Determine the [X, Y] coordinate at the center of the cell enclosing the given text.  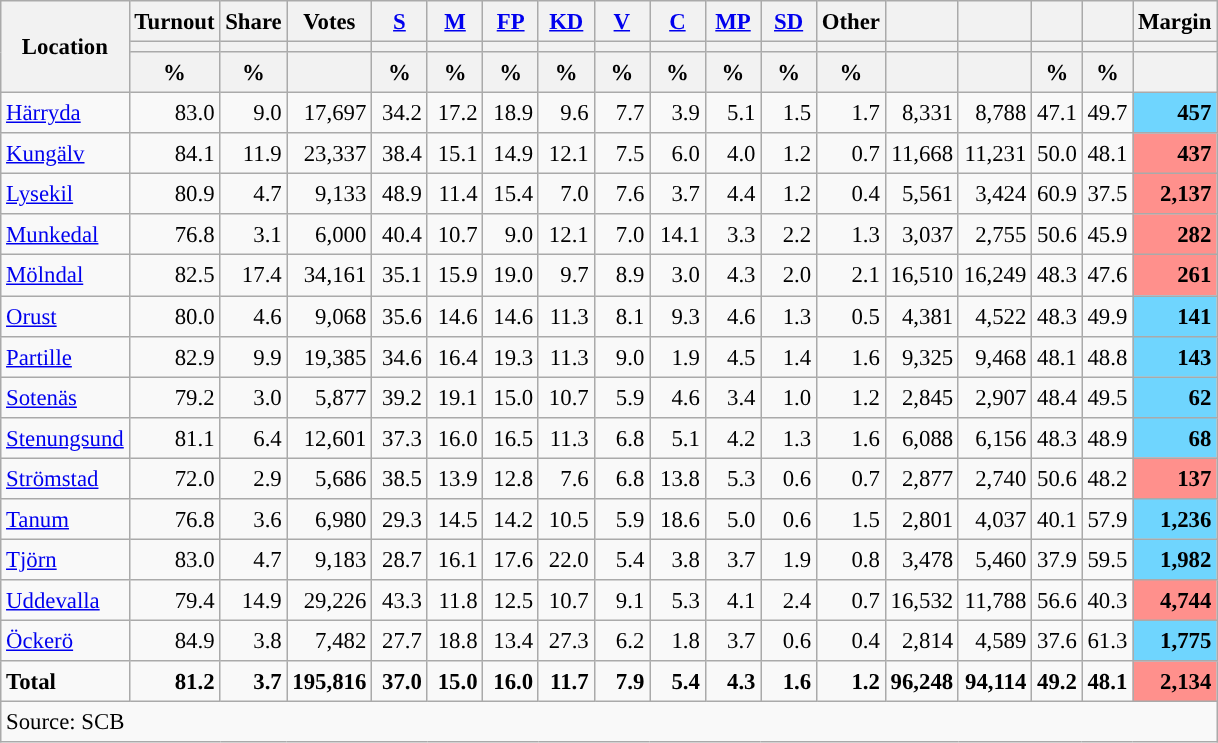
84.1 [174, 154]
15.1 [455, 154]
1,982 [1175, 560]
18.9 [511, 114]
12.8 [511, 478]
49.9 [1107, 316]
4,522 [994, 316]
60.9 [1057, 194]
37.0 [400, 682]
261 [1175, 276]
6.2 [622, 640]
1,775 [1175, 640]
2,877 [922, 478]
Tjörn [65, 560]
141 [1175, 316]
Source: SCB [609, 722]
3.9 [678, 114]
2,740 [994, 478]
1,236 [1175, 520]
195,816 [330, 682]
0.8 [850, 560]
4.5 [733, 356]
Turnout [174, 22]
Strömstad [65, 478]
5,561 [922, 194]
34.2 [400, 114]
7.7 [622, 114]
16.1 [455, 560]
3,478 [922, 560]
Total [65, 682]
9.1 [622, 600]
19.3 [511, 356]
28.7 [400, 560]
3,037 [922, 234]
15.9 [455, 276]
Other [850, 22]
34.6 [400, 356]
14.5 [455, 520]
11,668 [922, 154]
19,385 [330, 356]
62 [1175, 398]
14.2 [511, 520]
9,325 [922, 356]
3.3 [733, 234]
16,249 [994, 276]
40.1 [1057, 520]
39.2 [400, 398]
18.8 [455, 640]
6,156 [994, 438]
2,907 [994, 398]
Votes [330, 22]
49.7 [1107, 114]
13.8 [678, 478]
17.2 [455, 114]
2.1 [850, 276]
29.3 [400, 520]
2,137 [1175, 194]
49.2 [1057, 682]
82.5 [174, 276]
8.1 [622, 316]
47.1 [1057, 114]
6,088 [922, 438]
2.0 [789, 276]
9,068 [330, 316]
6,000 [330, 234]
10.5 [566, 520]
94,114 [994, 682]
4.2 [733, 438]
5,686 [330, 478]
Tanum [65, 520]
19.1 [455, 398]
40.4 [400, 234]
KD [566, 22]
48.2 [1107, 478]
6.0 [678, 154]
11,788 [994, 600]
38.4 [400, 154]
11.9 [254, 154]
11.7 [566, 682]
Share [254, 22]
2,845 [922, 398]
4,744 [1175, 600]
29,226 [330, 600]
Mölndal [65, 276]
68 [1175, 438]
FP [511, 22]
35.6 [400, 316]
35.1 [400, 276]
1.0 [789, 398]
37.9 [1057, 560]
6,980 [330, 520]
143 [1175, 356]
56.6 [1057, 600]
2,801 [922, 520]
23,337 [330, 154]
19.0 [511, 276]
40.3 [1107, 600]
V [622, 22]
Kungälv [65, 154]
C [678, 22]
13.4 [511, 640]
34,161 [330, 276]
84.9 [174, 640]
3,424 [994, 194]
5,460 [994, 560]
282 [1175, 234]
Orust [65, 316]
16,532 [922, 600]
8,788 [994, 114]
S [400, 22]
Lysekil [65, 194]
11,231 [994, 154]
4,037 [994, 520]
7.9 [622, 682]
16.4 [455, 356]
Uddevalla [65, 600]
43.3 [400, 600]
4,381 [922, 316]
15.4 [511, 194]
Partille [65, 356]
45.9 [1107, 234]
14.1 [678, 234]
3.6 [254, 520]
11.8 [455, 600]
8,331 [922, 114]
48.8 [1107, 356]
1.8 [678, 640]
61.3 [1107, 640]
79.2 [174, 398]
17,697 [330, 114]
2.4 [789, 600]
59.5 [1107, 560]
1.7 [850, 114]
12.5 [511, 600]
37.3 [400, 438]
9,183 [330, 560]
38.5 [400, 478]
Sotenäs [65, 398]
3.4 [733, 398]
M [455, 22]
17.6 [511, 560]
50.0 [1057, 154]
2.2 [789, 234]
7.5 [622, 154]
16,510 [922, 276]
137 [1175, 478]
22.0 [566, 560]
Härryda [65, 114]
80.0 [174, 316]
2.9 [254, 478]
Location [65, 47]
9.3 [678, 316]
13.9 [455, 478]
9.6 [566, 114]
79.4 [174, 600]
18.6 [678, 520]
11.4 [455, 194]
9.9 [254, 356]
1.4 [789, 356]
4,589 [994, 640]
57.9 [1107, 520]
2,134 [1175, 682]
96,248 [922, 682]
37.6 [1057, 640]
80.9 [174, 194]
2,814 [922, 640]
Margin [1175, 22]
Stenungsund [65, 438]
17.4 [254, 276]
8.9 [622, 276]
48.4 [1057, 398]
4.4 [733, 194]
0.5 [850, 316]
SD [789, 22]
82.9 [174, 356]
72.0 [174, 478]
81.2 [174, 682]
4.0 [733, 154]
47.6 [1107, 276]
MP [733, 22]
6.4 [254, 438]
2,755 [994, 234]
49.5 [1107, 398]
9,133 [330, 194]
27.3 [566, 640]
3.1 [254, 234]
Öckerö [65, 640]
81.1 [174, 438]
457 [1175, 114]
9.7 [566, 276]
16.5 [511, 438]
9,468 [994, 356]
27.7 [400, 640]
7,482 [330, 640]
437 [1175, 154]
12,601 [330, 438]
Munkedal [65, 234]
5,877 [330, 398]
4.1 [733, 600]
5.0 [733, 520]
37.5 [1107, 194]
